Return [x, y] of the center of cell containing provided text 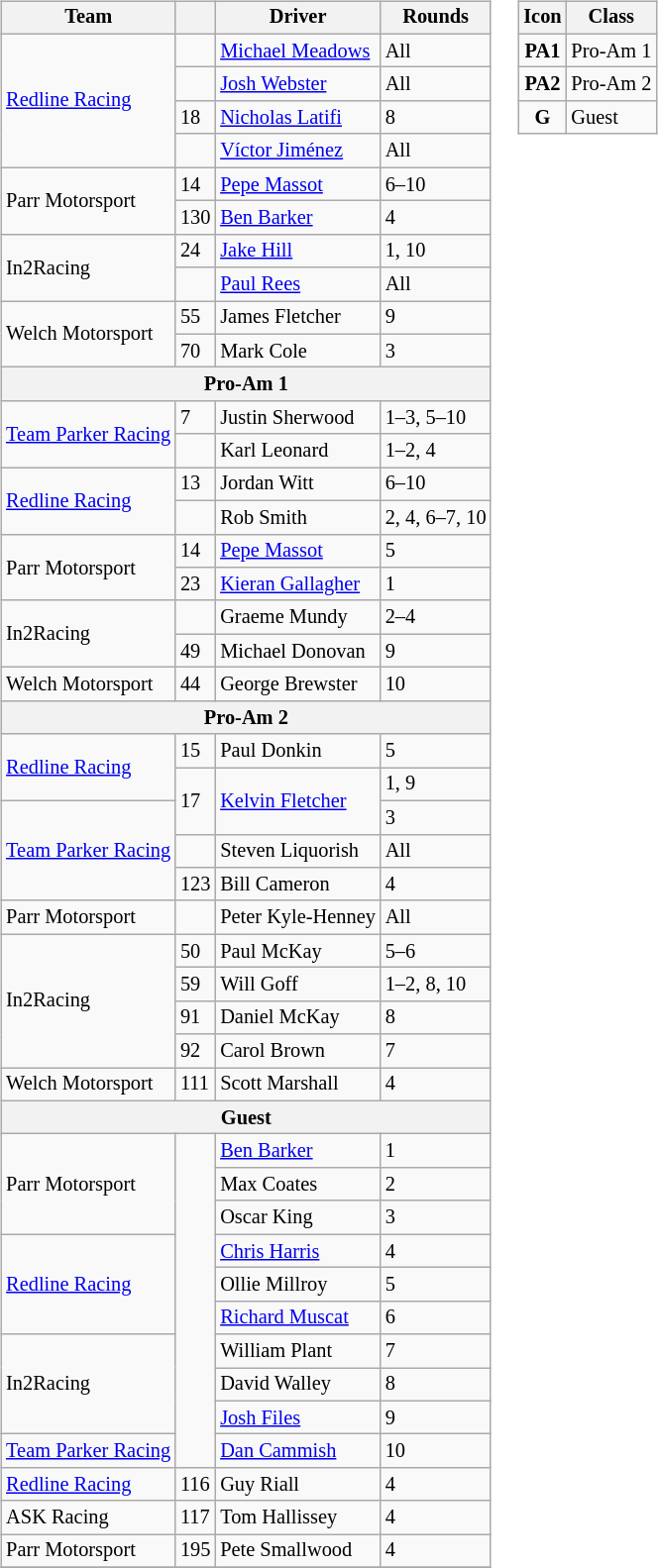
David Walley [297, 1385]
Michael Donovan [297, 651]
Bill Cameron [297, 885]
15 [195, 751]
Icon [542, 18]
Kelvin Fletcher [297, 800]
Jake Hill [297, 251]
Michael Meadows [297, 51]
Tom Hallissey [297, 1517]
Driver [297, 18]
Steven Liquorish [297, 851]
91 [195, 1017]
Mark Cole [297, 351]
James Fletcher [297, 318]
2 [436, 1185]
G [542, 118]
117 [195, 1517]
6 [436, 1317]
Peter Kyle-Henney [297, 917]
ASK Racing [88, 1517]
Graeme Mundy [297, 617]
55 [195, 318]
92 [195, 1051]
Richard Muscat [297, 1317]
Jordan Witt [297, 484]
Nicholas Latifi [297, 118]
13 [195, 484]
Guy Riall [297, 1485]
Class [612, 18]
Team [88, 18]
PA1 [542, 51]
59 [195, 985]
Daniel McKay [297, 1017]
Paul McKay [297, 951]
George Brewster [297, 684]
23 [195, 584]
Víctor Jiménez [297, 151]
1, 9 [436, 784]
123 [195, 885]
111 [195, 1085]
17 [195, 800]
Oscar King [297, 1217]
44 [195, 684]
Pete Smallwood [297, 1551]
Josh Webster [297, 84]
18 [195, 118]
Ollie Millroy [297, 1285]
130 [195, 218]
Chris Harris [297, 1251]
5–6 [436, 951]
70 [195, 351]
Kieran Gallagher [297, 584]
Carol Brown [297, 1051]
Paul Donkin [297, 751]
195 [195, 1551]
Dan Cammish [297, 1451]
24 [195, 251]
Karl Leonard [297, 451]
116 [195, 1485]
2–4 [436, 617]
Justin Sherwood [297, 418]
PA2 [542, 84]
1, 10 [436, 251]
1–3, 5–10 [436, 418]
2, 4, 6–7, 10 [436, 517]
50 [195, 951]
William Plant [297, 1351]
1–2, 4 [436, 451]
Paul Rees [297, 284]
Max Coates [297, 1185]
Scott Marshall [297, 1085]
Rob Smith [297, 517]
Will Goff [297, 985]
1–2, 8, 10 [436, 985]
Rounds [436, 18]
Josh Files [297, 1417]
49 [195, 651]
